Return [x, y] of the center of cell containing provided text 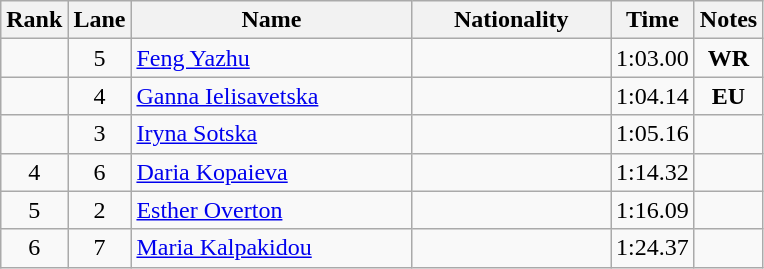
7 [100, 248]
Feng Yazhu [272, 58]
Rank [34, 20]
EU [728, 96]
1:05.16 [653, 134]
Time [653, 20]
Name [272, 20]
Iryna Sotska [272, 134]
1:16.09 [653, 210]
1:14.32 [653, 172]
Maria Kalpakidou [272, 248]
Ganna Ielisavetska [272, 96]
2 [100, 210]
Nationality [512, 20]
Lane [100, 20]
Esther Overton [272, 210]
Daria Kopaieva [272, 172]
1:04.14 [653, 96]
1:03.00 [653, 58]
1:24.37 [653, 248]
3 [100, 134]
WR [728, 58]
Notes [728, 20]
